Pinpoint the cell where the given text exists, returning its [x, y] midpoint coordinate. 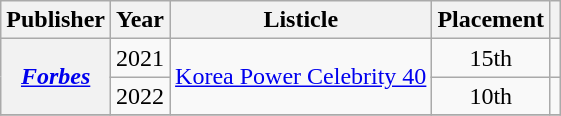
Placement [491, 20]
10th [491, 96]
15th [491, 58]
Listicle [301, 20]
Publisher [56, 20]
2022 [140, 96]
Forbes [56, 77]
Year [140, 20]
2021 [140, 58]
Korea Power Celebrity 40 [301, 77]
